Provide the (X, Y) coordinate of the cell's center where the given text is located.  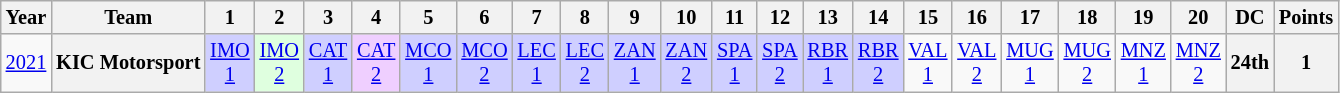
18 (1088, 17)
DC (1250, 17)
Points (1306, 17)
15 (928, 17)
VAL2 (976, 63)
Year (26, 17)
IMO2 (280, 63)
16 (976, 17)
LEC2 (585, 63)
RBR2 (878, 63)
MUG1 (1030, 63)
17 (1030, 17)
5 (428, 17)
14 (878, 17)
MCO1 (428, 63)
2 (280, 17)
4 (376, 17)
CAT1 (328, 63)
20 (1198, 17)
SPA1 (734, 63)
ZAN2 (686, 63)
6 (484, 17)
MUG2 (1088, 63)
19 (1144, 17)
RBR1 (827, 63)
LEC1 (537, 63)
12 (780, 17)
9 (635, 17)
VAL1 (928, 63)
10 (686, 17)
13 (827, 17)
2021 (26, 63)
KIC Motorsport (128, 63)
SPA2 (780, 63)
24th (1250, 63)
IMO1 (230, 63)
7 (537, 17)
11 (734, 17)
MNZ1 (1144, 63)
ZAN1 (635, 63)
3 (328, 17)
MCO2 (484, 63)
CAT2 (376, 63)
8 (585, 17)
Team (128, 17)
MNZ2 (1198, 63)
